Pinpoint the cell where the given text exists, returning its (x, y) midpoint coordinate. 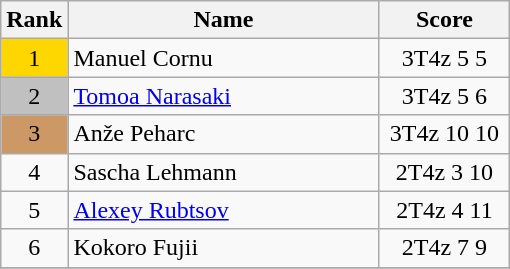
Score (444, 20)
Rank (34, 20)
2 (34, 96)
Manuel Cornu (224, 58)
3T4z 5 6 (444, 96)
Alexey Rubtsov (224, 210)
Anže Peharc (224, 134)
Sascha Lehmann (224, 172)
3T4z 10 10 (444, 134)
Tomoa Narasaki (224, 96)
2T4z 4 11 (444, 210)
3T4z 5 5 (444, 58)
4 (34, 172)
Name (224, 20)
6 (34, 248)
Kokoro Fujii (224, 248)
1 (34, 58)
5 (34, 210)
3 (34, 134)
2T4z 7 9 (444, 248)
2T4z 3 10 (444, 172)
